Extract the [X, Y] coordinate from the center of the cell holding the provided text.  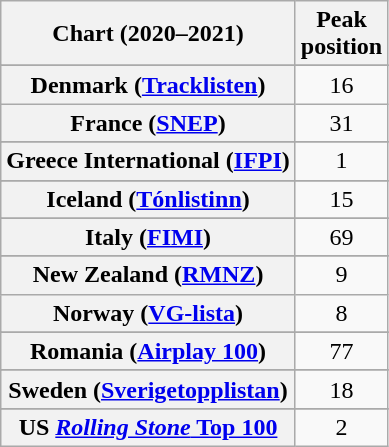
Sweden (Sverigetopplistan) [148, 389]
2 [341, 427]
69 [341, 237]
Denmark (Tracklisten) [148, 85]
18 [341, 389]
Greece International (IFPI) [148, 161]
Iceland (Tónlistinn) [148, 199]
Romania (Airplay 100) [148, 351]
31 [341, 123]
New Zealand (RMNZ) [148, 275]
16 [341, 85]
Italy (FIMI) [148, 237]
France (SNEP) [148, 123]
8 [341, 313]
Chart (2020–2021) [148, 34]
1 [341, 161]
US Rolling Stone Top 100 [148, 427]
9 [341, 275]
15 [341, 199]
Peakposition [341, 34]
Norway (VG-lista) [148, 313]
77 [341, 351]
